Identify which cell holds the provided text, then report its (x, y) central coordinate. 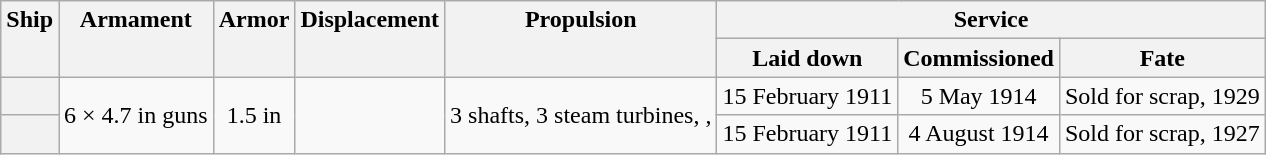
3 shafts, 3 steam turbines, , (581, 115)
4 August 1914 (979, 134)
Ship (30, 39)
Propulsion (581, 39)
Armament (136, 39)
Laid down (808, 58)
Fate (1162, 58)
Armor (254, 39)
1.5 in (254, 115)
Sold for scrap, 1927 (1162, 134)
Displacement (370, 39)
6 × 4.7 in guns (136, 115)
Sold for scrap, 1929 (1162, 96)
Service (991, 20)
5 May 1914 (979, 96)
Commissioned (979, 58)
